Detect which cell encompasses the target text, then output its [X, Y] center coordinate. 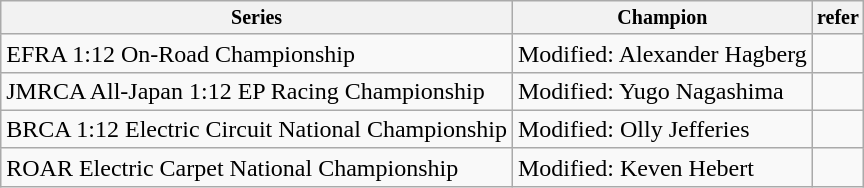
Modified: Olly Jefferies [662, 129]
JMRCA All-Japan 1:12 EP Racing Championship [257, 91]
Modified: Alexander Hagberg [662, 53]
BRCA 1:12 Electric Circuit National Championship [257, 129]
EFRA 1:12 On-Road Championship [257, 53]
Champion [662, 18]
ROAR Electric Carpet National Championship [257, 167]
Modified: Yugo Nagashima [662, 91]
Series [257, 18]
refer [838, 18]
Modified: Keven Hebert [662, 167]
